Search for the cell housing the specified text and yield its [x, y] center coordinate. 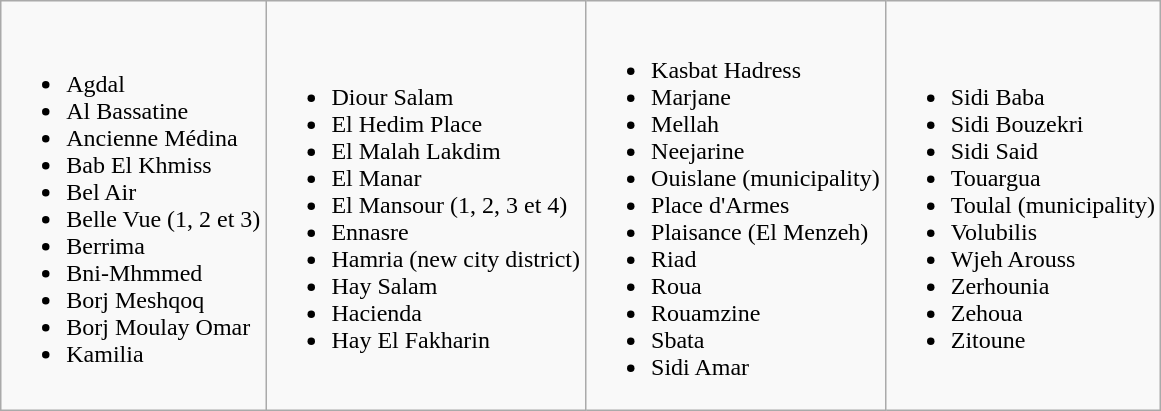
Diour SalamEl Hedim PlaceEl Malah LakdimEl ManarEl Mansour (1, 2, 3 et 4)EnnasreHamria (new city district)Hay SalamHaciendaHay El Fakharin [426, 206]
Sidi BabaSidi BouzekriSidi SaidTouarguaToulal (municipality)VolubilisWjeh AroussZerhouniaZehouaZitoune [1022, 206]
Kasbat HadressMarjaneMellahNeejarineOuislane (municipality)Place d'ArmesPlaisance (El Menzeh)RiadRouaRouamzineSbataSidi Amar [736, 206]
AgdalAl BassatineAncienne MédinaBab El KhmissBel AirBelle Vue (1, 2 et 3)BerrimaBni-MhmmedBorj MeshqoqBorj Moulay OmarKamilia [134, 206]
